Identify which cell holds the provided text, then report its [x, y] central coordinate. 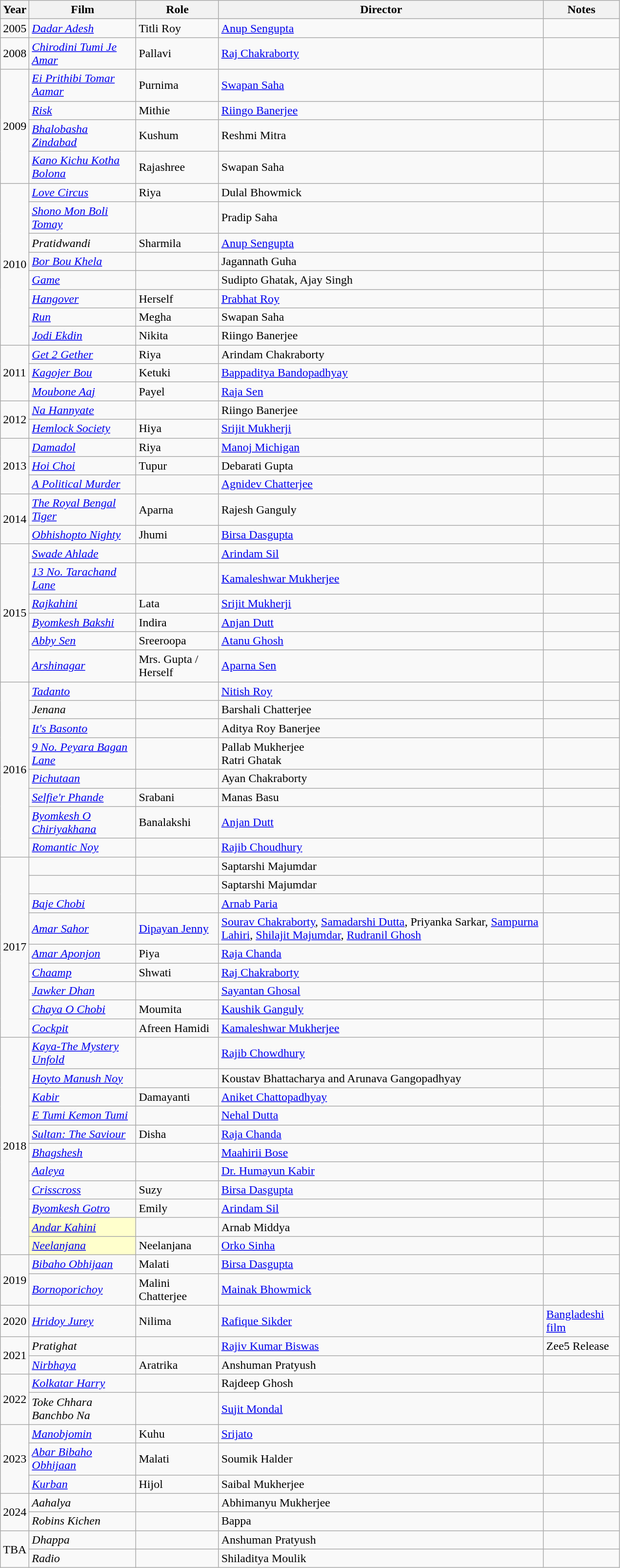
Abby Sen [83, 641]
2008 [15, 54]
Aniket Chattopadhyay [381, 1097]
Jodi Ekdin [83, 336]
Tupur [178, 466]
2015 [15, 613]
Nehal Dutta [381, 1115]
2018 [15, 1146]
Abar Bibaho Obhijaan [83, 1459]
Sujit Mondal [381, 1409]
The Royal Bengal Tiger [83, 510]
Run [83, 317]
Pradip Saha [381, 218]
Jhumi [178, 535]
Obhishopto Nighty [83, 535]
Rajdeep Ghosh [381, 1383]
Dulal Bhowmick [381, 192]
Shono Mon Boli Tomay [83, 218]
2012 [15, 419]
2014 [15, 518]
Aparna [178, 510]
2011 [15, 373]
13 No. Tarachand Lane [83, 578]
Rajashree [178, 167]
Kurban [83, 1484]
Bappaditya Bandopadhyay [381, 373]
Rajkahini [83, 603]
Ketuki [178, 373]
Romantic Noy [83, 847]
Role [178, 10]
Arnab Middya [381, 1227]
Cockpit [83, 1028]
Shiladitya Moulik [381, 1558]
Rajib Choudhury [381, 847]
Orko Sinha [381, 1245]
Kabir [83, 1097]
Mainak Bhowmick [381, 1289]
Megha [178, 317]
Prabhat Roy [381, 298]
Abhimanyu Mukherjee [381, 1503]
Rajiv Kumar Biswas [381, 1346]
Damayanti [178, 1097]
Crisscross [83, 1190]
Director [381, 10]
Pallab MukherjeeRatri Ghatak [381, 754]
Tadanto [83, 691]
Get 2 Gether [83, 354]
Kagojer Bou [83, 373]
9 No. Peyara Bagan Lane [83, 754]
Aaleya [83, 1171]
Amar Aponjon [83, 953]
Dipayan Jenny [178, 928]
Saibal Mukherjee [381, 1484]
Byomkesh Gotro [83, 1208]
2005 [15, 28]
Moumita [178, 1010]
Hoyto Manush Noy [83, 1078]
Aahalya [83, 1503]
Film [83, 10]
Radio [83, 1558]
Pallavi [178, 54]
Srabani [178, 797]
Piya [178, 953]
Bhagshesh [83, 1153]
Dhappa [83, 1540]
Kushum [178, 136]
Aditya Roy Banerjee [381, 728]
Moubone Aaj [83, 392]
Bhalobasha Zindabad [83, 136]
2024 [15, 1512]
Dr. Humayun Kabir [381, 1171]
Jagannath Guha [381, 261]
Lata [178, 603]
2009 [15, 126]
Kaya-The Mystery Unfold [83, 1053]
Bappa [381, 1521]
It's Basonto [83, 728]
Andar Kahini [83, 1227]
Suzy [178, 1190]
Damadol [83, 447]
Bor Bou Khela [83, 261]
Byomkesh Bakshi [83, 622]
Nirbhaya [83, 1365]
Arindam Chakraborty [381, 354]
Rafique Sikder [381, 1321]
Maahirii Bose [381, 1153]
Kolkatar Harry [83, 1383]
Love Circus [83, 192]
Barshali Chatterjee [381, 710]
Ayan Chakraborty [381, 779]
Manas Basu [381, 797]
Shwati [178, 972]
Kano Kichu Kotha Bolona [83, 167]
Selfie'r Phande [83, 797]
E Tumi Kemon Tumi [83, 1115]
Atanu Ghosh [381, 641]
Game [83, 280]
Kuhu [178, 1434]
Aratrika [178, 1365]
Sreeroopa [178, 641]
Payel [178, 392]
Nikita [178, 336]
Afreen Hamidi [178, 1028]
Ei Prithibi Tomar Aamar [83, 85]
Hridoy Jurey [83, 1321]
Jawker Dhan [83, 991]
2023 [15, 1459]
Purnima [178, 85]
Arnab Paria [381, 903]
Herself [178, 298]
A Political Murder [83, 484]
Chaya O Chobi [83, 1010]
Mithie [178, 110]
Soumik Halder [381, 1459]
2020 [15, 1321]
Hijol [178, 1484]
Risk [83, 110]
2021 [15, 1356]
Swade Ahlade [83, 553]
Koustav Bhattacharya and Arunava Gangopadhyay [381, 1078]
Baje Chobi [83, 903]
Hangover [83, 298]
Mrs. Gupta / Herself [178, 666]
2019 [15, 1280]
Hoi Choi [83, 466]
Nitish Roy [381, 691]
Sharmila [178, 243]
Bangladeshi film [581, 1321]
Chirodini Tumi Je Amar [83, 54]
Na Hannyate [83, 410]
Toke Chhara Banchbo Na [83, 1409]
Nilima [178, 1321]
Banalakshi [178, 822]
Emily [178, 1208]
Disha [178, 1134]
Debarati Gupta [381, 466]
Notes [581, 10]
Rajesh Ganguly [381, 510]
Pichutaan [83, 779]
Chaamp [83, 972]
Kaushik Ganguly [381, 1010]
Manoj Michigan [381, 447]
Sultan: The Saviour [83, 1134]
Hemlock Society [83, 429]
Byomkesh O Chiriyakhana [83, 822]
Pratidwandi [83, 243]
2010 [15, 264]
Reshmi Mitra [381, 136]
Aparna Sen [381, 666]
Raja Sen [381, 392]
Hiya [178, 429]
Srijato [381, 1434]
Agnidev Chatterjee [381, 484]
Indira [178, 622]
2017 [15, 947]
2016 [15, 769]
Amar Sahor [83, 928]
Sudipto Ghatak, Ajay Singh [381, 280]
Sayantan Ghosal [381, 991]
2022 [15, 1399]
Manobjomin [83, 1434]
Malini Chatterjee [178, 1289]
Jenana [83, 710]
Year [15, 10]
Sourav Chakraborty, Samadarshi Dutta, Priyanka Sarkar, Sampurna Lahiri, Shilajit Majumdar, Rudranil Ghosh [381, 928]
Arshinagar [83, 666]
Bibaho Obhijaan [83, 1264]
Zee5 Release [581, 1346]
Rajib Chowdhury [381, 1053]
2013 [15, 466]
TBA [15, 1549]
Titli Roy [178, 28]
Bornoporichoy [83, 1289]
Dadar Adesh [83, 28]
Robins Kichen [83, 1521]
Pratighat [83, 1346]
